For the text-containing cell, return its midpoint in [X, Y] coordinate format. 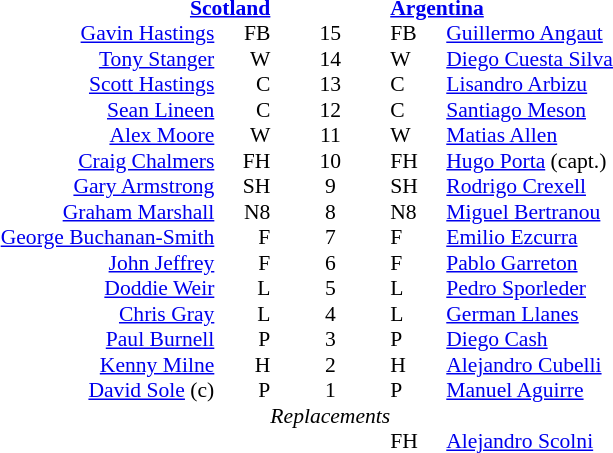
12 [330, 110]
Replacements [330, 416]
6 [330, 263]
10 [330, 161]
7 [330, 237]
11 [330, 135]
3 [330, 339]
8 [330, 212]
5 [330, 289]
1 [330, 391]
2 [330, 365]
15 [330, 33]
13 [330, 85]
9 [330, 187]
4 [330, 314]
14 [330, 59]
